Pinpoint the cell where the given text exists, returning its (x, y) midpoint coordinate. 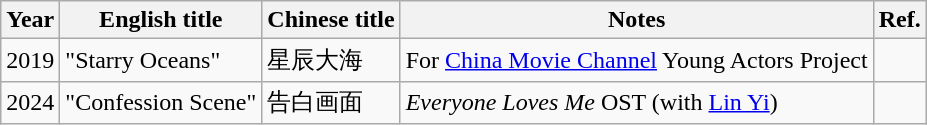
"Starry Oceans" (161, 60)
2024 (30, 102)
Year (30, 20)
Everyone Loves Me OST (with Lin Yi) (636, 102)
告白画面 (331, 102)
English title (161, 20)
星辰大海 (331, 60)
"Confession Scene" (161, 102)
Chinese title (331, 20)
For China Movie Channel Young Actors Project (636, 60)
Notes (636, 20)
2019 (30, 60)
Ref. (900, 20)
